Capture the cell that displays the provided text and extract its (X, Y) central coordinate. 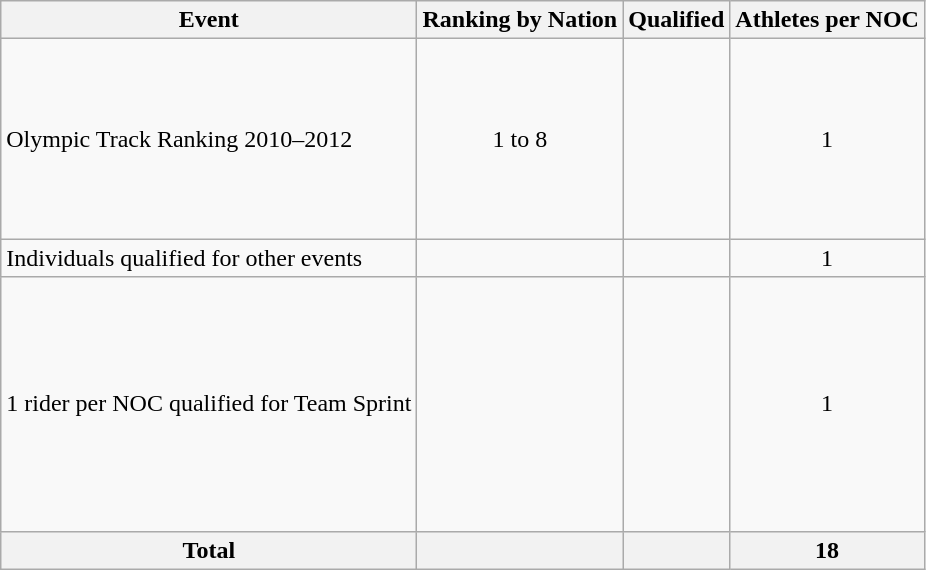
Qualified (676, 20)
Event (209, 20)
18 (828, 550)
Ranking by Nation (520, 20)
Total (209, 550)
Athletes per NOC (828, 20)
1 rider per NOC qualified for Team Sprint (209, 404)
1 to 8 (520, 139)
Olympic Track Ranking 2010–2012 (209, 139)
Individuals qualified for other events (209, 258)
